Find where the given text appears and provide that cell's center as [X, Y] coordinate. 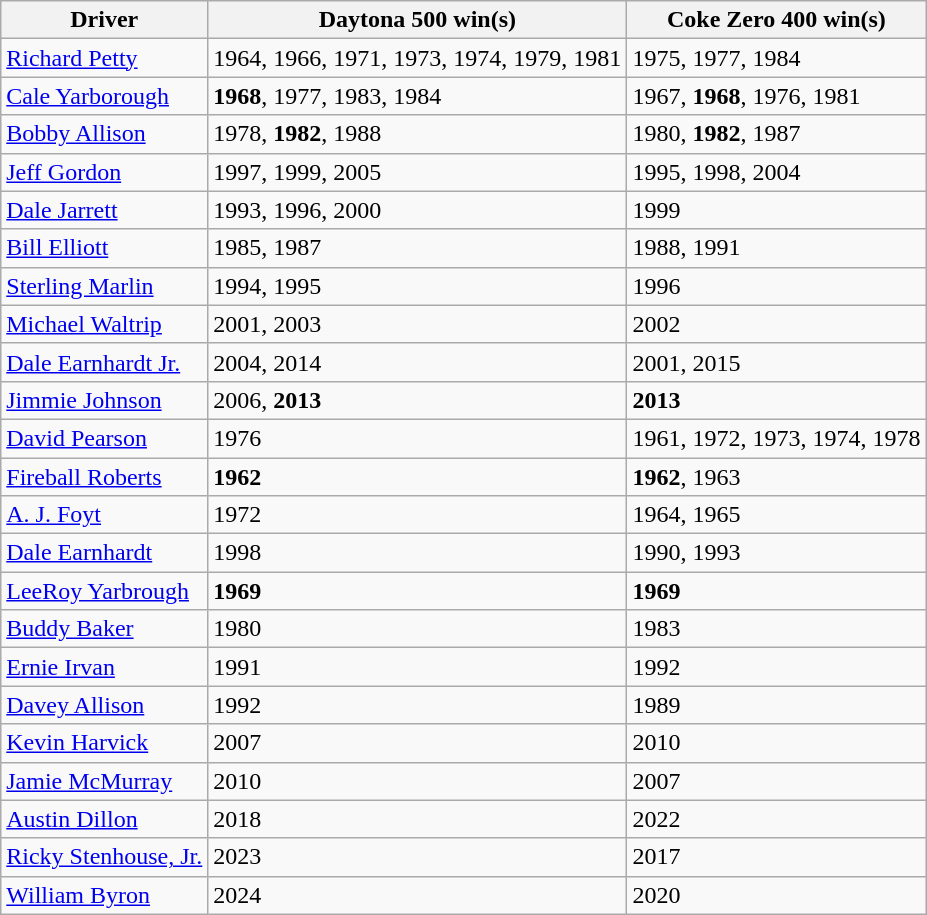
Dale Jarrett [104, 210]
1976 [418, 438]
1978, 1982, 1988 [418, 134]
Ernie Irvan [104, 667]
Austin Dillon [104, 819]
1964, 1965 [776, 515]
1996 [776, 286]
1980, 1982, 1987 [776, 134]
1964, 1966, 1971, 1973, 1974, 1979, 1981 [418, 58]
A. J. Foyt [104, 515]
1975, 1977, 1984 [776, 58]
2017 [776, 857]
Davey Allison [104, 705]
1990, 1993 [776, 553]
2023 [418, 857]
2006, 2013 [418, 400]
1988, 1991 [776, 248]
1972 [418, 515]
1994, 1995 [418, 286]
1961, 1972, 1973, 1974, 1978 [776, 438]
1998 [418, 553]
Sterling Marlin [104, 286]
2020 [776, 895]
1962, 1963 [776, 477]
Ricky Stenhouse, Jr. [104, 857]
1991 [418, 667]
Michael Waltrip [104, 324]
Cale Yarborough [104, 96]
2022 [776, 819]
1995, 1998, 2004 [776, 172]
2004, 2014 [418, 362]
2002 [776, 324]
1968, 1977, 1983, 1984 [418, 96]
Jamie McMurray [104, 781]
1999 [776, 210]
2013 [776, 400]
2001, 2003 [418, 324]
1962 [418, 477]
Dale Earnhardt [104, 553]
1989 [776, 705]
Coke Zero 400 win(s) [776, 20]
2024 [418, 895]
1997, 1999, 2005 [418, 172]
Dale Earnhardt Jr. [104, 362]
Buddy Baker [104, 629]
William Byron [104, 895]
David Pearson [104, 438]
2001, 2015 [776, 362]
Bobby Allison [104, 134]
1985, 1987 [418, 248]
1967, 1968, 1976, 1981 [776, 96]
LeeRoy Yarbrough [104, 591]
Fireball Roberts [104, 477]
1980 [418, 629]
Daytona 500 win(s) [418, 20]
Bill Elliott [104, 248]
Driver [104, 20]
Jeff Gordon [104, 172]
Jimmie Johnson [104, 400]
1983 [776, 629]
Richard Petty [104, 58]
2018 [418, 819]
1993, 1996, 2000 [418, 210]
Kevin Harvick [104, 743]
